Return (x, y) of the center of cell containing provided text 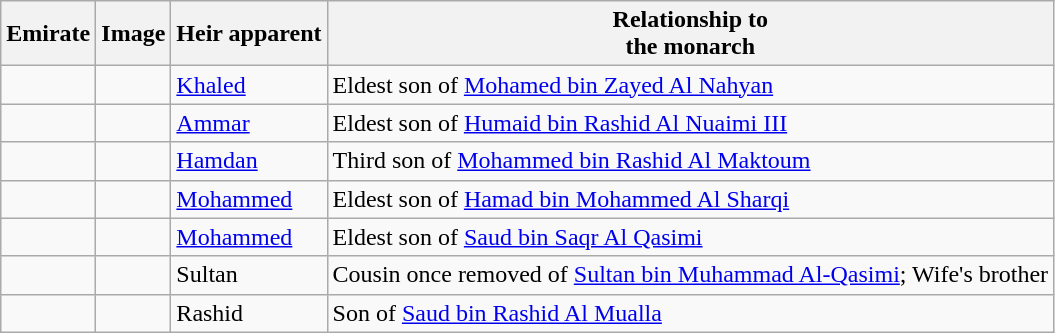
Cousin once removed of Sultan bin Muhammad Al-Qasimi; Wife's brother (690, 275)
Eldest son of Hamad bin Mohammed Al Sharqi (690, 199)
Sultan (249, 275)
Relationship tothe monarch (690, 34)
Eldest son of Mohamed bin Zayed Al Nahyan (690, 85)
Emirate (48, 34)
Khaled (249, 85)
Rashid (249, 313)
Ammar (249, 123)
Eldest son of Saud bin Saqr Al Qasimi (690, 237)
Third son of Mohammed bin Rashid Al Maktoum (690, 161)
Heir apparent (249, 34)
Son of Saud bin Rashid Al Mualla (690, 313)
Image (134, 34)
Eldest son of Humaid bin Rashid Al Nuaimi III (690, 123)
Hamdan (249, 161)
